Return (x, y) of the center of cell containing provided text 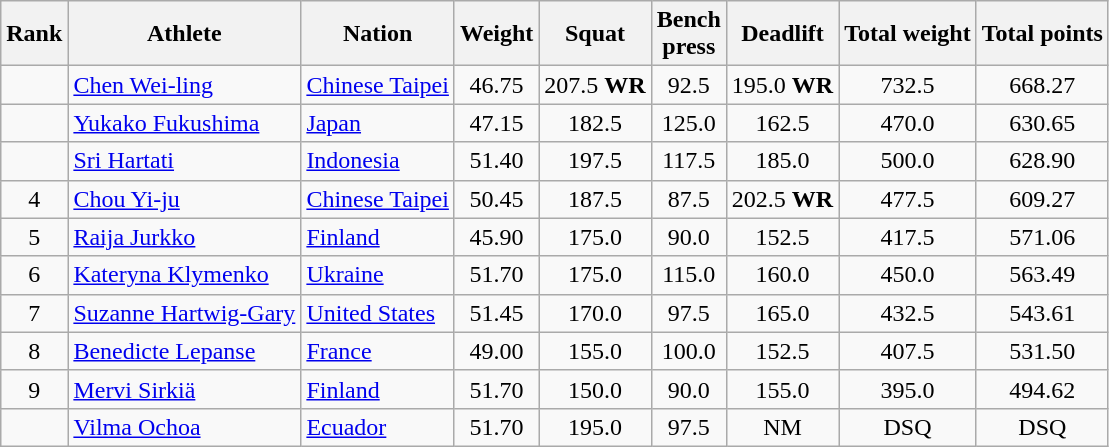
50.45 (496, 199)
NM (782, 427)
Total weight (908, 34)
United States (378, 313)
195.0 WR (782, 85)
543.61 (1042, 313)
450.0 (908, 275)
51.40 (496, 161)
Athlete (184, 34)
470.0 (908, 123)
182.5 (595, 123)
185.0 (782, 161)
4 (34, 199)
477.5 (908, 199)
668.27 (1042, 85)
100.0 (688, 351)
Sri Hartati (184, 161)
395.0 (908, 389)
500.0 (908, 161)
Ecuador (378, 427)
Chen Wei-ling (184, 85)
162.5 (782, 123)
8 (34, 351)
531.50 (1042, 351)
160.0 (782, 275)
Deadlift (782, 34)
187.5 (595, 199)
115.0 (688, 275)
Indonesia (378, 161)
Benedicte Lepanse (184, 351)
Japan (378, 123)
7 (34, 313)
Kateryna Klymenko (184, 275)
51.45 (496, 313)
47.15 (496, 123)
609.27 (1042, 199)
165.0 (782, 313)
563.49 (1042, 275)
9 (34, 389)
571.06 (1042, 237)
170.0 (595, 313)
417.5 (908, 237)
46.75 (496, 85)
494.62 (1042, 389)
49.00 (496, 351)
Rank (34, 34)
Vilma Ochoa (184, 427)
5 (34, 237)
Benchpress (688, 34)
France (378, 351)
Nation (378, 34)
150.0 (595, 389)
Chou Yi-ju (184, 199)
Squat (595, 34)
87.5 (688, 199)
Weight (496, 34)
628.90 (1042, 161)
45.90 (496, 237)
117.5 (688, 161)
432.5 (908, 313)
125.0 (688, 123)
6 (34, 275)
195.0 (595, 427)
207.5 WR (595, 85)
Total points (1042, 34)
407.5 (908, 351)
Yukako Fukushima (184, 123)
202.5 WR (782, 199)
630.65 (1042, 123)
Mervi Sirkiä (184, 389)
Suzanne Hartwig-Gary (184, 313)
732.5 (908, 85)
Raija Jurkko (184, 237)
197.5 (595, 161)
Ukraine (378, 275)
92.5 (688, 85)
